Identify which cell holds the provided text, then report its (X, Y) central coordinate. 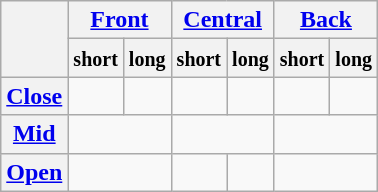
Back (326, 20)
Front (120, 20)
Open (34, 172)
Close (34, 96)
Central (222, 20)
Mid (34, 134)
